Output the [X, Y] coordinate of the center of the cell containing the given text.  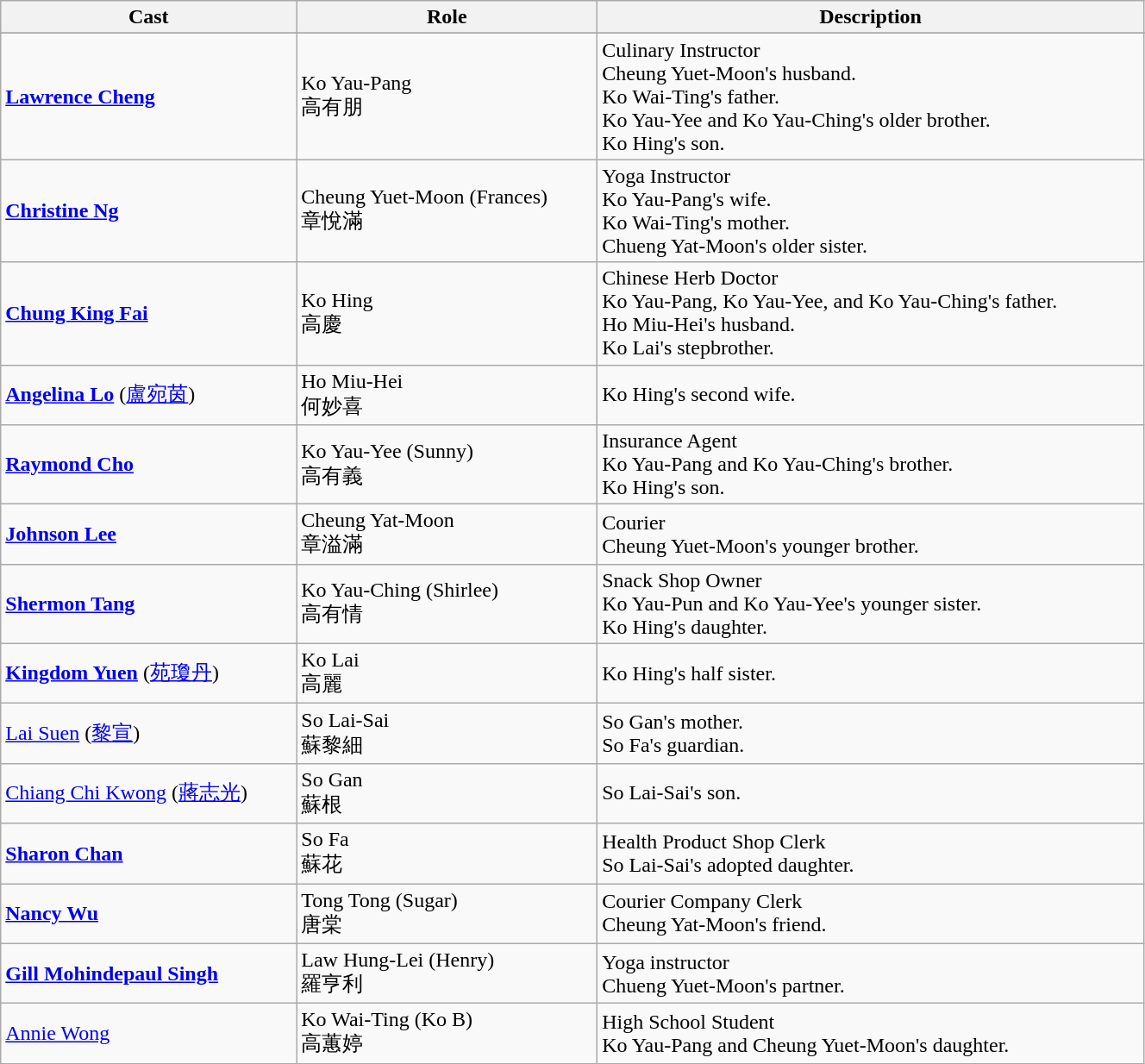
Ko Yau-Ching (Shirlee) 高有情 [447, 604]
Ko Hing 高慶 [447, 314]
Cheung Yat-Moon 章溢滿 [447, 535]
Role [447, 17]
Courier Cheung Yuet-Moon's younger brother. [871, 535]
Gill Mohindepaul Singh [148, 973]
Kingdom Yuen (苑瓊丹) [148, 673]
Snack Shop Owner Ko Yau-Pun and Ko Yau-Yee's younger sister. Ko Hing's daughter. [871, 604]
Insurance Agent Ko Yau-Pang and Ko Yau-Ching's brother. Ko Hing's son. [871, 465]
Courier Company Clerk Cheung Yat-Moon's friend. [871, 913]
Shermon Tang [148, 604]
Chung King Fai [148, 314]
Nancy Wu [148, 913]
Tong Tong (Sugar) 唐棠 [447, 913]
Ko Lai 高麗 [447, 673]
Yoga instructor Chueng Yuet-Moon's partner. [871, 973]
Raymond Cho [148, 465]
Annie Wong [148, 1034]
Chiang Chi Kwong (蔣志光) [148, 793]
So Lai-Sai 蘇黎細 [447, 734]
Ko Yau-Pang 高有朋 [447, 97]
So Gan's mother. So Fa's guardian. [871, 734]
Law Hung-Lei (Henry) 羅亨利 [447, 973]
Ho Miu-Hei 何妙喜 [447, 395]
Culinary Instructor Cheung Yuet-Moon's husband. Ko Wai-Ting's father. Ko Yau-Yee and Ko Yau-Ching's older brother. Ko Hing's son. [871, 97]
Description [871, 17]
Lawrence Cheng [148, 97]
So Lai-Sai's son. [871, 793]
Yoga Instructor Ko Yau-Pang's wife. Ko Wai-Ting's mother. Chueng Yat-Moon's older sister. [871, 210]
High School Student Ko Yau-Pang and Cheung Yuet-Moon's daughter. [871, 1034]
Christine Ng [148, 210]
Health Product Shop Clerk So Lai-Sai's adopted daughter. [871, 854]
Lai Suen (黎宣) [148, 734]
Ko Yau-Yee (Sunny) 高有義 [447, 465]
Chinese Herb Doctor Ko Yau-Pang, Ko Yau-Yee, and Ko Yau-Ching's father. Ho Miu-Hei's husband. Ko Lai's stepbrother. [871, 314]
Angelina Lo (盧宛茵) [148, 395]
Cast [148, 17]
Sharon Chan [148, 854]
Ko Hing's half sister. [871, 673]
Ko Hing's second wife. [871, 395]
Cheung Yuet-Moon (Frances) 章悅滿 [447, 210]
So Fa 蘇花 [447, 854]
Ko Wai-Ting (Ko B) 高蕙婷 [447, 1034]
Johnson Lee [148, 535]
So Gan 蘇根 [447, 793]
